Detect which cell encompasses the target text, then output its [X, Y] center coordinate. 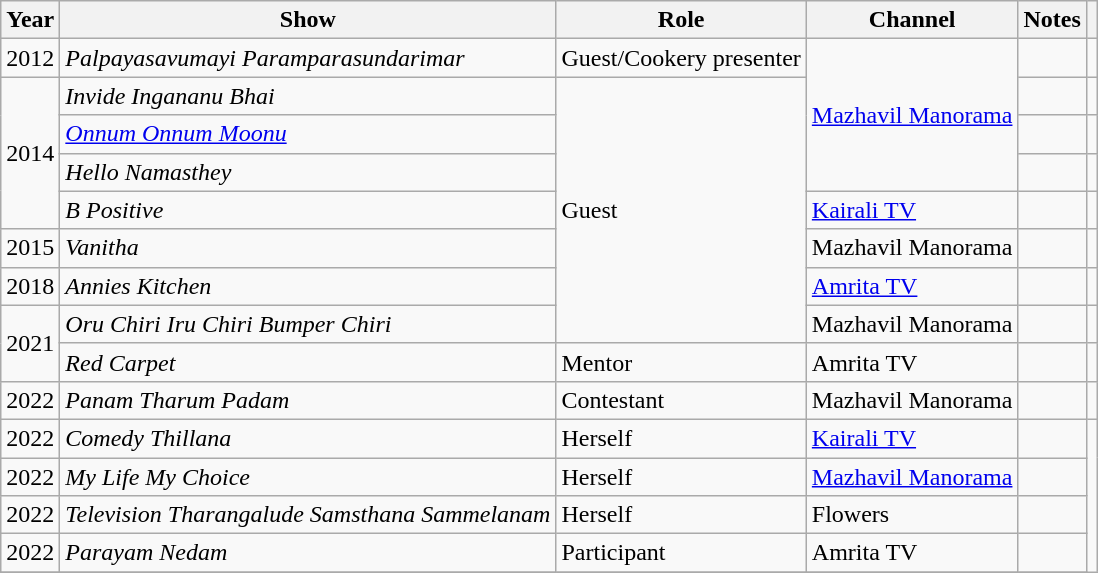
Vanitha [308, 248]
Invide Ingananu Bhai [308, 96]
Mentor [681, 362]
Annies Kitchen [308, 286]
Hello Namasthey [308, 172]
Comedy Thillana [308, 438]
Year [30, 20]
Participant [681, 553]
Guest [681, 210]
2021 [30, 343]
Guest/Cookery presenter [681, 58]
Red Carpet [308, 362]
Role [681, 20]
Parayam Nedam [308, 553]
Palpayasavumayi Paramparasundarimar [308, 58]
Flowers [912, 515]
Oru Chiri Iru Chiri Bumper Chiri [308, 324]
Show [308, 20]
My Life My Choice [308, 477]
Panam Tharum Padam [308, 400]
Channel [912, 20]
2012 [30, 58]
B Positive [308, 210]
Notes [1052, 20]
2015 [30, 248]
Contestant [681, 400]
Television Tharangalude Samsthana Sammelanam [308, 515]
Onnum Onnum Moonu [308, 134]
2014 [30, 153]
2018 [30, 286]
